Capture the cell that displays the provided text and extract its (x, y) central coordinate. 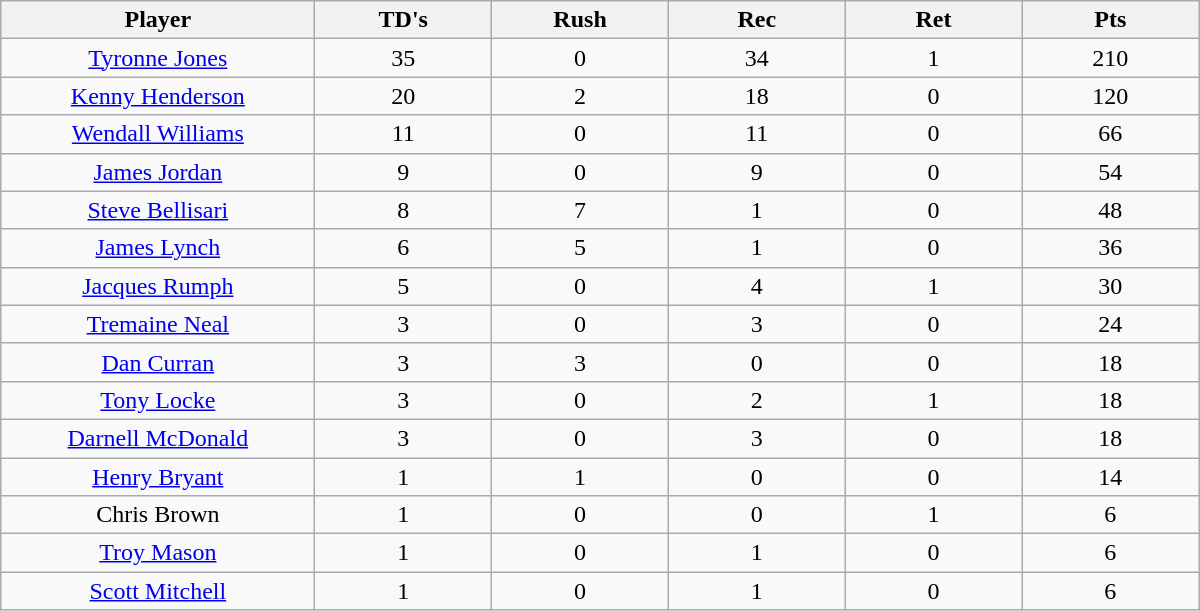
Troy Mason (158, 553)
Rush (580, 20)
14 (1110, 477)
James Lynch (158, 248)
Steve Bellisari (158, 210)
24 (1110, 324)
Player (158, 20)
35 (404, 58)
7 (580, 210)
8 (404, 210)
Wendall Williams (158, 134)
66 (1110, 134)
Dan Curran (158, 362)
54 (1110, 172)
30 (1110, 286)
48 (1110, 210)
36 (1110, 248)
34 (756, 58)
Tyronne Jones (158, 58)
Chris Brown (158, 515)
120 (1110, 96)
TD's (404, 20)
Rec (756, 20)
20 (404, 96)
Scott Mitchell (158, 591)
Ret (934, 20)
210 (1110, 58)
Tony Locke (158, 400)
James Jordan (158, 172)
4 (756, 286)
Henry Bryant (158, 477)
Darnell McDonald (158, 438)
Pts (1110, 20)
Jacques Rumph (158, 286)
Kenny Henderson (158, 96)
Tremaine Neal (158, 324)
